Determine the [x, y] coordinate at the center of the cell enclosing the given text.  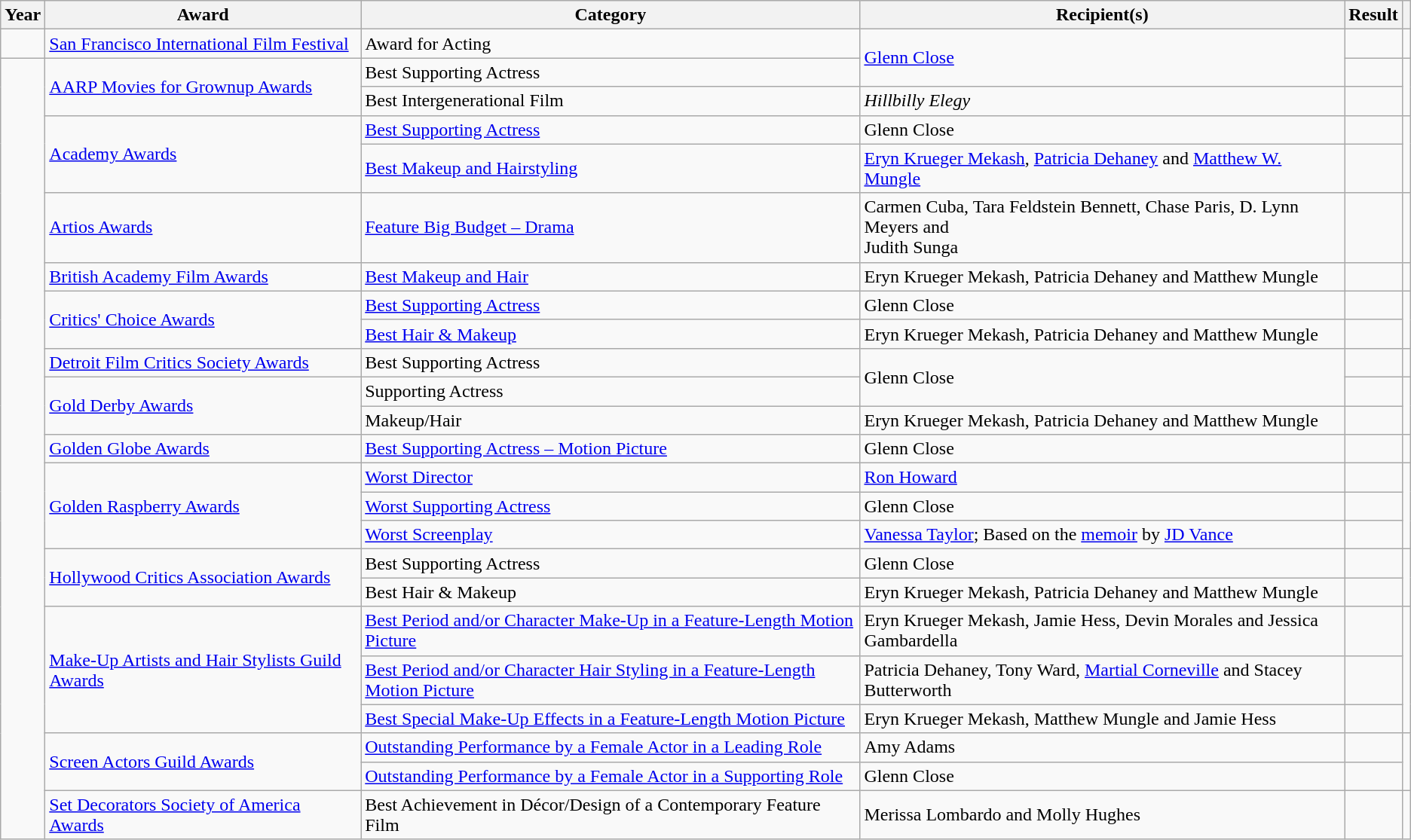
Ron Howard [1102, 478]
British Academy Film Awards [204, 276]
Result [1373, 15]
Best Achievement in Décor/Design of a Contemporary Feature Film [611, 815]
Category [611, 15]
Artios Awards [204, 228]
Award [204, 15]
Academy Awards [204, 154]
Best Intergenerational Film [611, 101]
Worst Director [611, 478]
Best Special Make-Up Effects in a Feature-Length Motion Picture [611, 719]
Best Period and/or Character Hair Styling in a Feature-Length Motion Picture [611, 680]
Makeup/Hair [611, 420]
Gold Derby Awards [204, 405]
Supporting Actress [611, 391]
Patricia Dehaney, Tony Ward, Martial Corneville and Stacey Butterworth [1102, 680]
Eryn Krueger Mekash, Jamie Hess, Devin Morales and Jessica Gambardella [1102, 631]
Detroit Film Critics Society Awards [204, 362]
Feature Big Budget – Drama [611, 228]
San Francisco International Film Festival [204, 44]
Best Period and/or Character Make-Up in a Feature-Length Motion Picture [611, 631]
Golden Globe Awards [204, 449]
Vanessa Taylor; Based on the memoir by JD Vance [1102, 535]
Eryn Krueger Mekash, Matthew Mungle and Jamie Hess [1102, 719]
Amy Adams [1102, 747]
Worst Screenplay [611, 535]
Year [23, 15]
Outstanding Performance by a Female Actor in a Supporting Role [611, 776]
Hollywood Critics Association Awards [204, 578]
Make-Up Artists and Hair Stylists Guild Awards [204, 670]
Best Makeup and Hair [611, 276]
AARP Movies for Grownup Awards [204, 87]
Eryn Krueger Mekash, Patricia Dehaney and Matthew W. Mungle [1102, 169]
Screen Actors Guild Awards [204, 762]
Award for Acting [611, 44]
Worst Supporting Actress [611, 506]
Outstanding Performance by a Female Actor in a Leading Role [611, 747]
Best Supporting Actress – Motion Picture [611, 449]
Recipient(s) [1102, 15]
Hillbilly Elegy [1102, 101]
Golden Raspberry Awards [204, 506]
Critics' Choice Awards [204, 319]
Carmen Cuba, Tara Feldstein Bennett, Chase Paris, D. Lynn Meyers and Judith Sunga [1102, 228]
Merissa Lombardo and Molly Hughes [1102, 815]
Set Decorators Society of America Awards [204, 815]
Best Makeup and Hairstyling [611, 169]
